Capture the cell that displays the provided text and extract its [x, y] central coordinate. 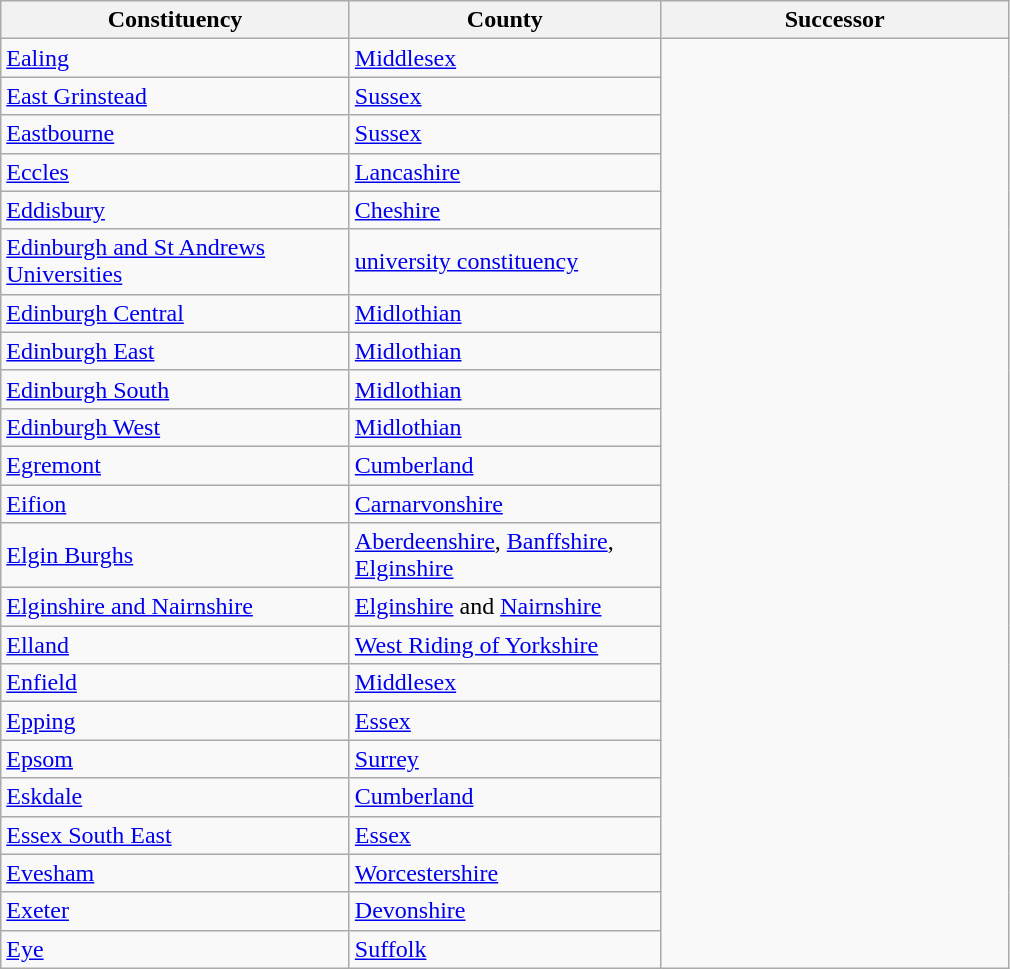
Edinburgh South [176, 389]
Worcestershire [504, 873]
Enfield [176, 683]
Aberdeenshire, Banffshire, Elginshire [504, 556]
Eddisbury [176, 210]
County [504, 20]
Egremont [176, 465]
Eastbourne [176, 134]
Edinburgh West [176, 427]
Lancashire [504, 172]
Exeter [176, 911]
Suffolk [504, 949]
Eye [176, 949]
Carnarvonshire [504, 503]
Edinburgh Central [176, 313]
Eifion [176, 503]
Essex South East [176, 835]
Edinburgh and St Andrews Universities [176, 262]
university constituency [504, 262]
Successor [834, 20]
Surrey [504, 759]
Edinburgh East [176, 351]
Elgin Burghs [176, 556]
Epping [176, 721]
Evesham [176, 873]
Ealing [176, 58]
Constituency [176, 20]
West Riding of Yorkshire [504, 645]
Cheshire [504, 210]
Eskdale [176, 797]
East Grinstead [176, 96]
Eccles [176, 172]
Epsom [176, 759]
Devonshire [504, 911]
Elland [176, 645]
